Detect which cell encompasses the target text, then output its (x, y) center coordinate. 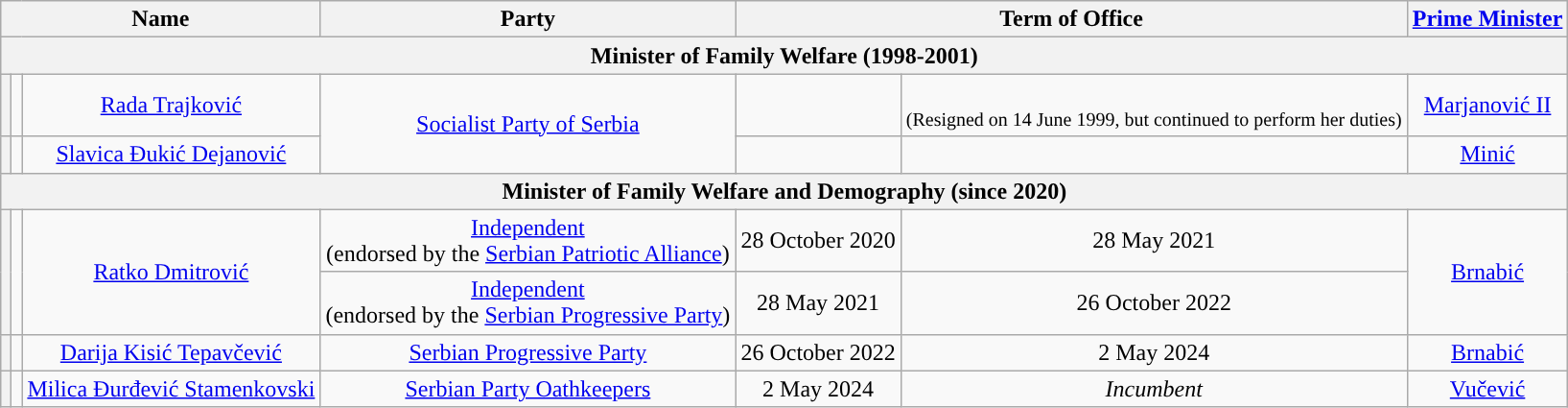
Rada Trajković (171, 106)
Minić (1487, 155)
Darija Kisić Tepavčević (171, 352)
Milica Đurđević Stamenkovski (171, 389)
Minister of Family Welfare and Demography (since 2020) (784, 191)
Serbian Party Oathkeepers (527, 389)
Independent(endorsed by the Serbian Progressive Party) (527, 303)
Vučević (1487, 389)
Slavica Đukić Dejanović (171, 155)
Party (527, 19)
Independent(endorsed by the Serbian Patriotic Alliance) (527, 240)
Incumbent (1154, 389)
Serbian Progressive Party (527, 352)
Marjanović II (1487, 106)
Prime Minister (1487, 19)
Term of Office (1071, 19)
28 October 2020 (818, 240)
Minister of Family Welfare (1998-2001) (784, 56)
Socialist Party of Serbia (527, 123)
Name (161, 19)
(Resigned on 14 June 1999, but continued to perform her duties) (1154, 106)
Ratko Dmitrović (171, 272)
